Capture the cell that displays the provided text and extract its [x, y] central coordinate. 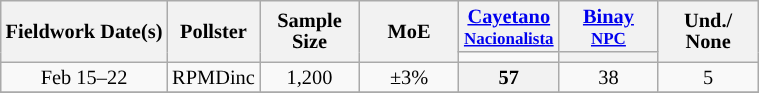
Und./None [708, 30]
38 [609, 78]
MoE [409, 30]
CayetanoNacionalista [509, 26]
BinayNPC [609, 26]
Feb 15–22 [84, 78]
±3% [409, 78]
Sample Size [310, 30]
57 [509, 78]
1,200 [310, 78]
RPMDinc [213, 78]
5 [708, 78]
Pollster [213, 30]
Fieldwork Date(s) [84, 30]
